Detect which cell encompasses the target text, then output its (X, Y) center coordinate. 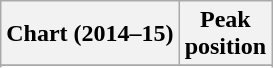
Chart (2014–15) (90, 34)
Peakposition (225, 34)
